Search for the cell housing the specified text and yield its (X, Y) center coordinate. 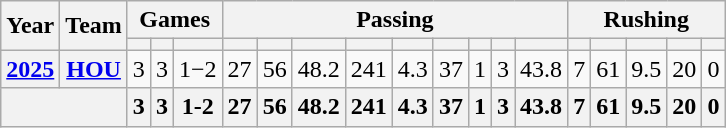
HOU (94, 69)
Team (94, 26)
1-2 (198, 107)
2025 (30, 69)
Passing (395, 20)
Year (30, 26)
Games (174, 20)
Rushing (646, 20)
1−2 (198, 69)
